Identify which cell holds the provided text, then report its [X, Y] central coordinate. 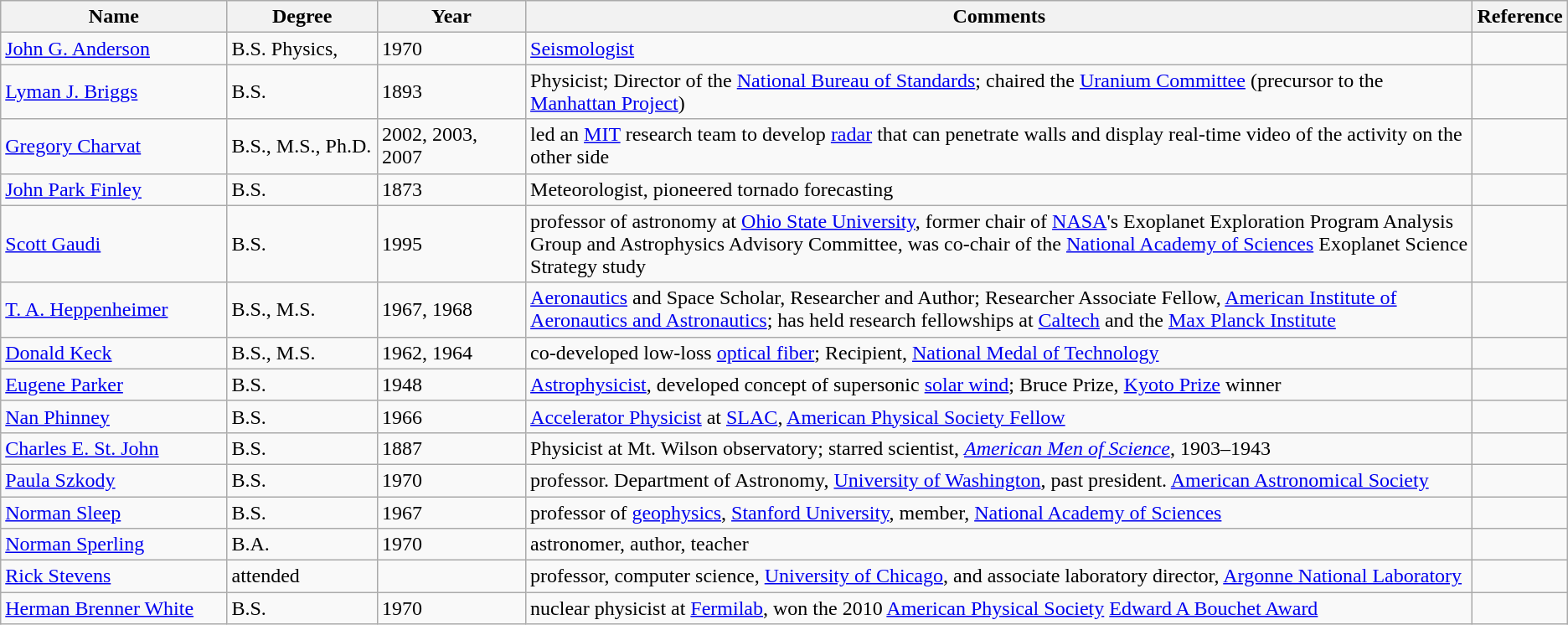
Comments [999, 17]
1873 [451, 189]
1967, 1968 [451, 310]
led an MIT research team to develop radar that can penetrate walls and display real-time video of the activity on the other side [999, 146]
1966 [451, 416]
Norman Sperling [114, 545]
Year [451, 17]
1962, 1964 [451, 353]
Meteorologist, pioneered tornado forecasting [999, 189]
professor. Department of Astronomy, University of Washington, past president. American Astronomical Society [999, 480]
nuclear physicist at Fermilab, won the 2010 American Physical Society Edward A Bouchet Award [999, 608]
B.S. Physics, [302, 49]
Physicist; Director of the National Bureau of Standards; chaired the Uranium Committee (precursor to the Manhattan Project) [999, 92]
T. A. Heppenheimer [114, 310]
attended [302, 576]
Gregory Charvat [114, 146]
astronomer, author, teacher [999, 545]
Degree [302, 17]
B.A. [302, 545]
John G. Anderson [114, 49]
Herman Brenner White [114, 608]
Seismologist [999, 49]
Rick Stevens [114, 576]
Eugene Parker [114, 385]
co-developed low-loss optical fiber; Recipient, National Medal of Technology [999, 353]
1887 [451, 448]
Scott Gaudi [114, 244]
Accelerator Physicist at SLAC, American Physical Society Fellow [999, 416]
professor, computer science, University of Chicago, and associate laboratory director, Argonne National Laboratory [999, 576]
Charles E. St. John [114, 448]
1995 [451, 244]
B.S., M.S., Ph.D. [302, 146]
Name [114, 17]
1948 [451, 385]
Donald Keck [114, 353]
professor of geophysics, Stanford University, member, National Academy of Sciences [999, 512]
Lyman J. Briggs [114, 92]
John Park Finley [114, 189]
1967 [451, 512]
Nan Phinney [114, 416]
Astrophysicist, developed concept of supersonic solar wind; Bruce Prize, Kyoto Prize winner [999, 385]
Paula Szkody [114, 480]
Physicist at Mt. Wilson observatory; starred scientist, American Men of Science, 1903–1943 [999, 448]
Norman Sleep [114, 512]
2002, 2003, 2007 [451, 146]
Reference [1519, 17]
1893 [451, 92]
